Provide the (X, Y) coordinate of the cell's center where the given text is located.  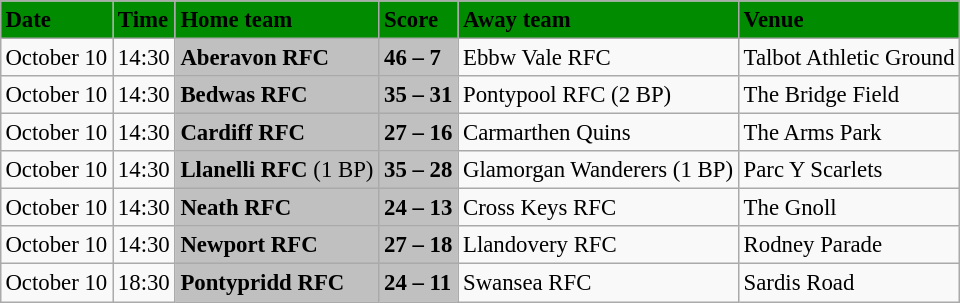
46 – 7 (418, 57)
27 – 16 (418, 133)
Sardis Road (849, 283)
Cross Keys RFC (598, 208)
Venue (849, 20)
The Gnoll (849, 208)
Glamorgan Wanderers (1 BP) (598, 170)
35 – 31 (418, 95)
Time (144, 20)
24 – 11 (418, 283)
Ebbw Vale RFC (598, 57)
The Arms Park (849, 133)
Carmarthen Quins (598, 133)
27 – 18 (418, 245)
Aberavon RFC (277, 57)
Rodney Parade (849, 245)
Llanelli RFC (1 BP) (277, 170)
Llandovery RFC (598, 245)
Talbot Athletic Ground (849, 57)
18:30 (144, 283)
Neath RFC (277, 208)
Parc Y Scarlets (849, 170)
Pontypridd RFC (277, 283)
Date (56, 20)
The Bridge Field (849, 95)
35 – 28 (418, 170)
Away team (598, 20)
24 – 13 (418, 208)
Pontypool RFC (2 BP) (598, 95)
Newport RFC (277, 245)
Bedwas RFC (277, 95)
Home team (277, 20)
Cardiff RFC (277, 133)
Score (418, 20)
Swansea RFC (598, 283)
